Scan for the cell matching the given text and deliver its [X, Y] coordinate at center. 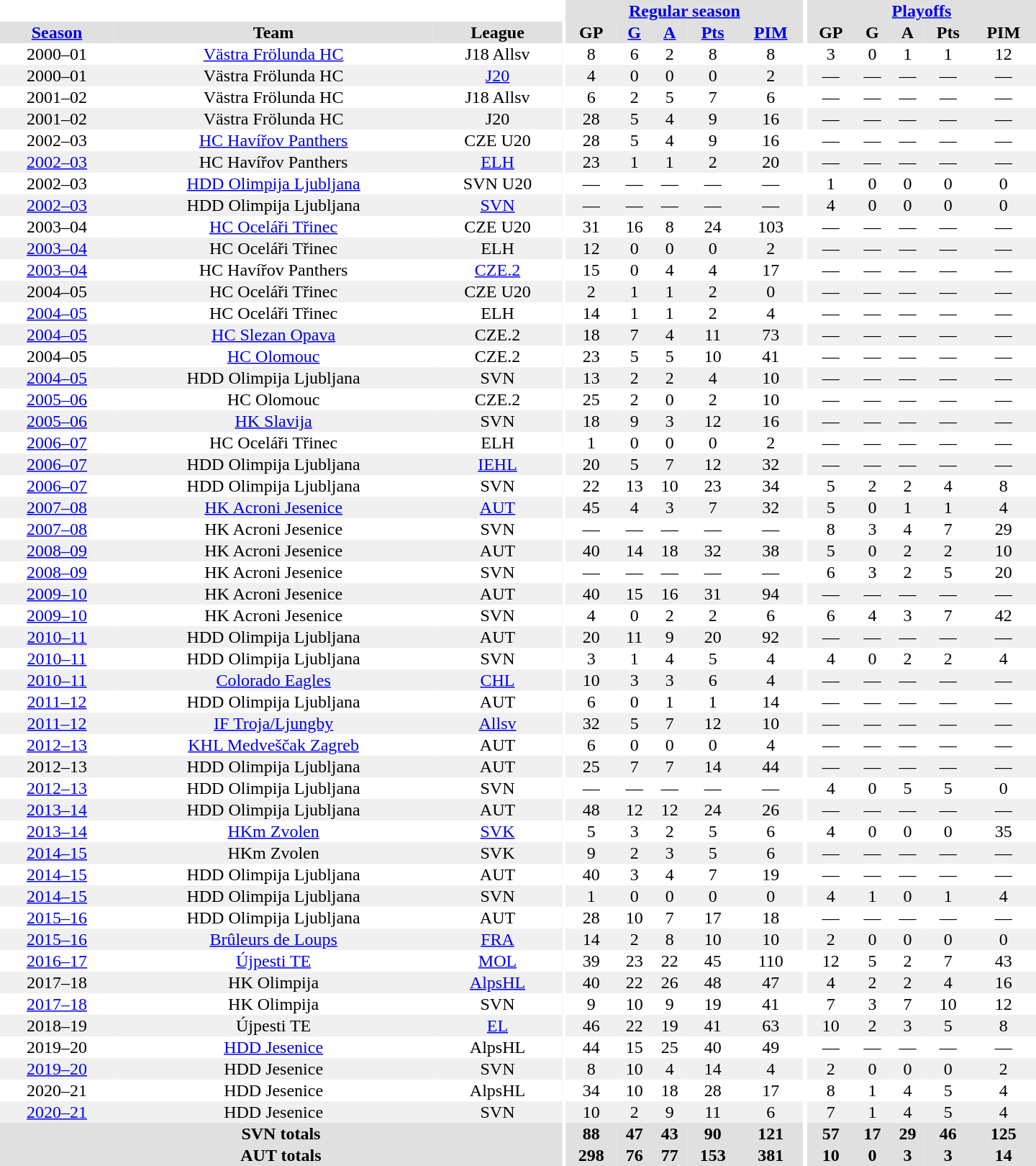
SVN totals [281, 1134]
FRA [498, 939]
42 [1004, 615]
2018–19 [57, 1026]
125 [1004, 1134]
League [498, 32]
CHL [498, 680]
35 [1004, 831]
Brûleurs de Loups [273, 939]
EL [498, 1026]
MOL [498, 961]
SVN U20 [498, 184]
Colorado Eagles [273, 680]
121 [771, 1134]
57 [831, 1134]
Season [57, 32]
77 [669, 1155]
KHL Medveščak Zagreb [273, 745]
298 [591, 1155]
IEHL [498, 464]
Playoffs [922, 11]
IF Troja/Ljungby [273, 723]
381 [771, 1155]
76 [635, 1155]
90 [712, 1134]
Allsv [498, 723]
73 [771, 335]
HC Slezan Opava [273, 335]
2016–17 [57, 961]
39 [591, 961]
49 [771, 1047]
153 [712, 1155]
AUT totals [281, 1155]
63 [771, 1026]
110 [771, 961]
38 [771, 551]
HK Slavija [273, 421]
Team [273, 32]
92 [771, 637]
Regular season [684, 11]
103 [771, 227]
88 [591, 1134]
94 [771, 594]
